Scan for the cell matching the given text and deliver its [X, Y] coordinate at center. 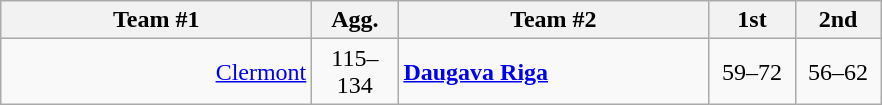
Team #2 [554, 20]
Team #1 [156, 20]
Agg. [355, 20]
Daugava Riga [554, 72]
1st [752, 20]
Clermont [156, 72]
2nd [838, 20]
115–134 [355, 72]
56–62 [838, 72]
59–72 [752, 72]
